Search for the cell housing the specified text and yield its [x, y] center coordinate. 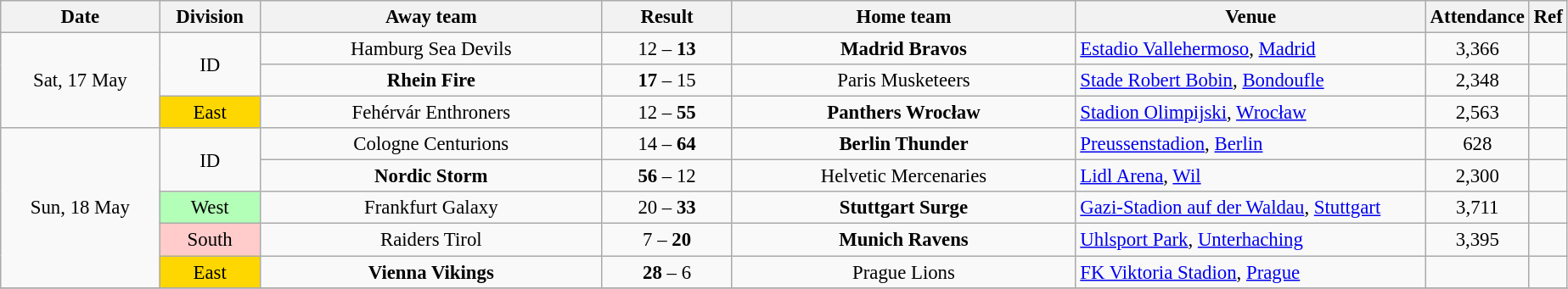
Attendance [1477, 17]
West [210, 208]
Hamburg Sea Devils [431, 49]
Home team [903, 17]
Panthers Wrocław [903, 113]
FK Viktoria Stadion, Prague [1250, 272]
Result [667, 17]
Cologne Centurions [431, 144]
Ref [1548, 17]
Estadio Vallehermoso, Madrid [1250, 49]
20 – 33 [667, 208]
Munich Ravens [903, 240]
28 – 6 [667, 272]
Raiders Tirol [431, 240]
Gazi-Stadion auf der Waldau, Stuttgart [1250, 208]
17 – 15 [667, 81]
Prague Lions [903, 272]
Division [210, 17]
Sat, 17 May [80, 81]
South [210, 240]
Nordic Storm [431, 176]
Frankfurt Galaxy [431, 208]
Venue [1250, 17]
Stadion Olimpijski, Wrocław [1250, 113]
Fehérvár Enthroners [431, 113]
Away team [431, 17]
Preussenstadion, Berlin [1250, 144]
12 – 13 [667, 49]
Rhein Fire [431, 81]
3,366 [1477, 49]
Helvetic Mercenaries [903, 176]
56 – 12 [667, 176]
Sun, 18 May [80, 208]
Stuttgart Surge [903, 208]
12 – 55 [667, 113]
2,348 [1477, 81]
3,395 [1477, 240]
3,711 [1477, 208]
Madrid Bravos [903, 49]
14 – 64 [667, 144]
2,300 [1477, 176]
Berlin Thunder [903, 144]
7 – 20 [667, 240]
Stade Robert Bobin, Bondoufle [1250, 81]
2,563 [1477, 113]
Lidl Arena, Wil [1250, 176]
Uhlsport Park, Unterhaching [1250, 240]
Vienna Vikings [431, 272]
628 [1477, 144]
Paris Musketeers [903, 81]
Date [80, 17]
